Provide the [X, Y] coordinate of the cell's center where the given text is located.  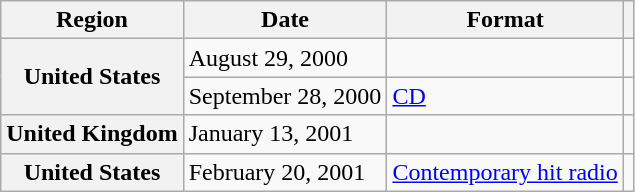
August 29, 2000 [285, 58]
September 28, 2000 [285, 96]
Region [92, 20]
United Kingdom [92, 134]
Date [285, 20]
CD [505, 96]
February 20, 2001 [285, 172]
Contemporary hit radio [505, 172]
Format [505, 20]
January 13, 2001 [285, 134]
